Provide the [X, Y] coordinate of the cell's center where the given text is located.  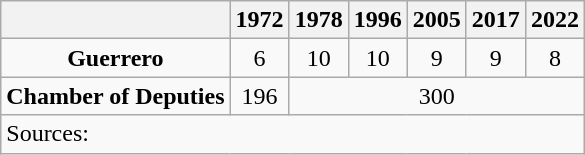
2005 [436, 20]
8 [554, 58]
1978 [318, 20]
1996 [378, 20]
196 [260, 96]
1972 [260, 20]
Chamber of Deputies [116, 96]
2022 [554, 20]
2017 [496, 20]
Guerrero [116, 58]
Sources: [293, 134]
6 [260, 58]
300 [436, 96]
